Capture the cell that displays the provided text and extract its (x, y) central coordinate. 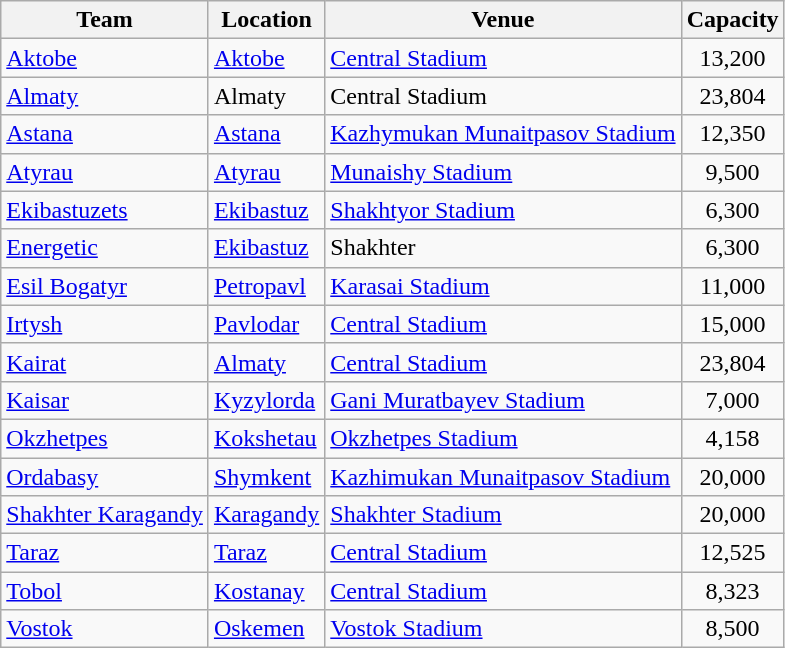
8,500 (732, 629)
Kaisar (105, 400)
Gani Muratbayev Stadium (503, 400)
12,350 (732, 134)
4,158 (732, 438)
Energetic (105, 248)
Munaishy Stadium (503, 172)
15,000 (732, 324)
9,500 (732, 172)
Shymkent (266, 477)
Shakhter Stadium (503, 515)
Karagandy (266, 515)
Okzhetpes (105, 438)
Kazhimukan Munaitpasov Stadium (503, 477)
11,000 (732, 286)
Vostok Stadium (503, 629)
Oskemen (266, 629)
Ekibastuzets (105, 210)
Okzhetpes Stadium (503, 438)
8,323 (732, 591)
Kostanay (266, 591)
Pavlodar (266, 324)
13,200 (732, 58)
Location (266, 20)
Kazhymukan Munaitpasov Stadium (503, 134)
Kairat (105, 362)
Shakhter Karagandy (105, 515)
Tobol (105, 591)
Karasai Stadium (503, 286)
12,525 (732, 553)
7,000 (732, 400)
Venue (503, 20)
Kokshetau (266, 438)
Irtysh (105, 324)
Capacity (732, 20)
Petropavl (266, 286)
Vostok (105, 629)
Ordabasy (105, 477)
Kyzylorda (266, 400)
Shakhter (503, 248)
Team (105, 20)
Shakhtyor Stadium (503, 210)
Esil Bogatyr (105, 286)
